Detect which cell encompasses the target text, then output its (x, y) center coordinate. 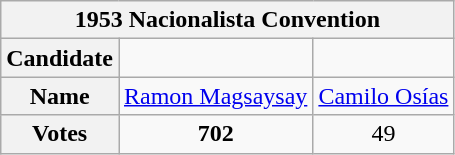
Votes (60, 134)
1953 Nacionalista Convention (228, 20)
49 (384, 134)
Name (60, 96)
Ramon Magsaysay (215, 96)
702 (215, 134)
Candidate (60, 58)
Camilo Osías (384, 96)
